Return the [x, y] coordinate for the center point of the cell that contains the specified text.  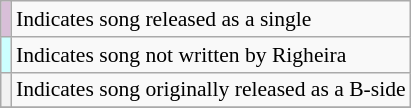
Indicates song originally released as a B-side [211, 90]
Indicates song released as a single [211, 19]
Indicates song not written by Righeira [211, 55]
